Detect which cell encompasses the target text, then output its (X, Y) center coordinate. 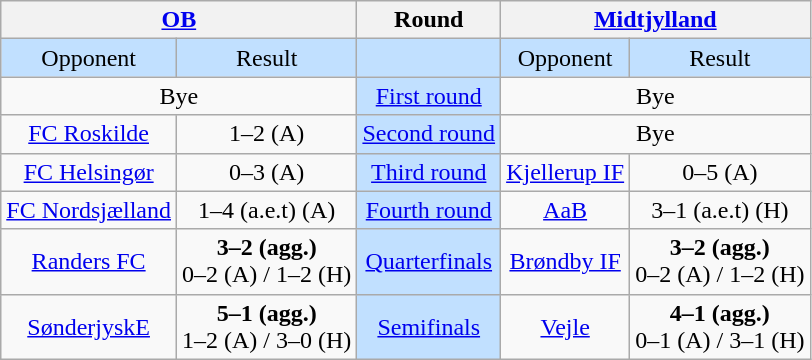
Round (429, 20)
1–2 (A) (267, 134)
AaB (566, 210)
Kjellerup IF (566, 172)
Midtjylland (656, 20)
0–5 (A) (720, 172)
Randers FC (89, 262)
1–4 (a.e.t) (A) (267, 210)
Second round (429, 134)
FC Roskilde (89, 134)
OB (179, 20)
First round (429, 96)
SønderjyskE (89, 326)
FC Nordsjælland (89, 210)
4–1 (agg.)0–1 (A) / 3–1 (H) (720, 326)
Third round (429, 172)
0–3 (A) (267, 172)
3–1 (a.e.t) (H) (720, 210)
FC Helsingør (89, 172)
5–1 (agg.)1–2 (A) / 3–0 (H) (267, 326)
Fourth round (429, 210)
Quarterfinals (429, 262)
Semifinals (429, 326)
Vejle (566, 326)
Brøndby IF (566, 262)
